For the text-containing cell, return its midpoint in [x, y] coordinate format. 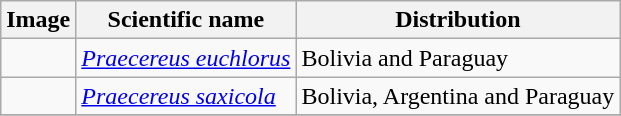
Distribution [458, 20]
Image [38, 20]
Praecereus euchlorus [186, 58]
Bolivia and Paraguay [458, 58]
Praecereus saxicola [186, 96]
Bolivia, Argentina and Paraguay [458, 96]
Scientific name [186, 20]
